Return (x, y) of the center of cell containing provided text 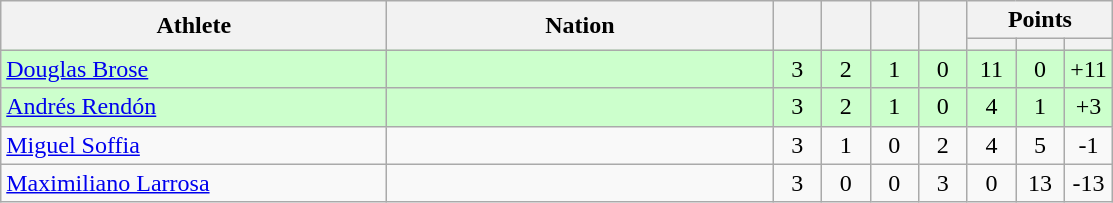
+3 (1088, 107)
5 (1040, 145)
Nation (580, 26)
Andrés Rendón (194, 107)
13 (1040, 183)
-1 (1088, 145)
Douglas Brose (194, 69)
Points (1040, 20)
11 (992, 69)
+11 (1088, 69)
Athlete (194, 26)
-13 (1088, 183)
Miguel Soffia (194, 145)
Maximiliano Larrosa (194, 183)
